From the cell containing the given text, extract its center point as [X, Y] coordinate. 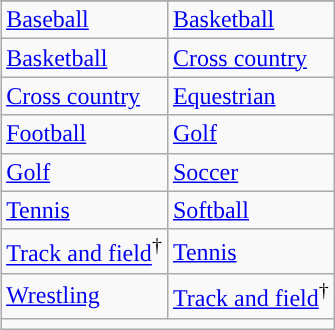
Soccer [250, 172]
Baseball [84, 20]
Football [84, 134]
Softball [250, 210]
Equestrian [250, 96]
Wrestling [84, 296]
